Extract the (X, Y) coordinate from the center of the cell holding the provided text.  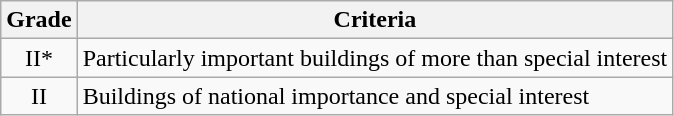
II* (39, 58)
Buildings of national importance and special interest (375, 96)
Particularly important buildings of more than special interest (375, 58)
Grade (39, 20)
Criteria (375, 20)
II (39, 96)
